Provide the (x, y) coordinate of the cell's center where the given text is located.  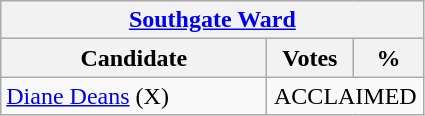
Southgate Ward (212, 20)
% (388, 58)
Votes (310, 58)
Diane Deans (X) (134, 96)
Candidate (134, 58)
ACCLAIMED (346, 96)
